Search for the cell housing the specified text and yield its [x, y] center coordinate. 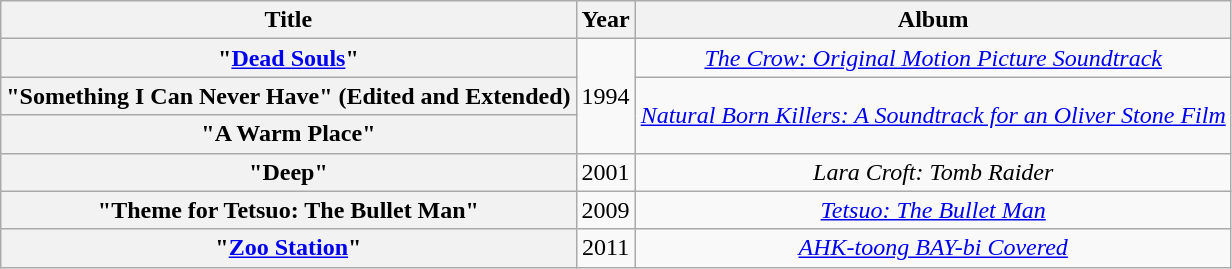
"Zoo Station" [288, 248]
"Deep" [288, 172]
Year [606, 20]
The Crow: Original Motion Picture Soundtrack [933, 58]
2009 [606, 210]
Lara Croft: Tomb Raider [933, 172]
"A Warm Place" [288, 134]
1994 [606, 96]
AHK-toong BAY-bi Covered [933, 248]
"Theme for Tetsuo: The Bullet Man" [288, 210]
Title [288, 20]
Natural Born Killers: A Soundtrack for an Oliver Stone Film [933, 115]
"Dead Souls" [288, 58]
Album [933, 20]
"Something I Can Never Have" (Edited and Extended) [288, 96]
2011 [606, 248]
Tetsuo: The Bullet Man [933, 210]
2001 [606, 172]
